Scan for the cell matching the given text and deliver its [X, Y] coordinate at center. 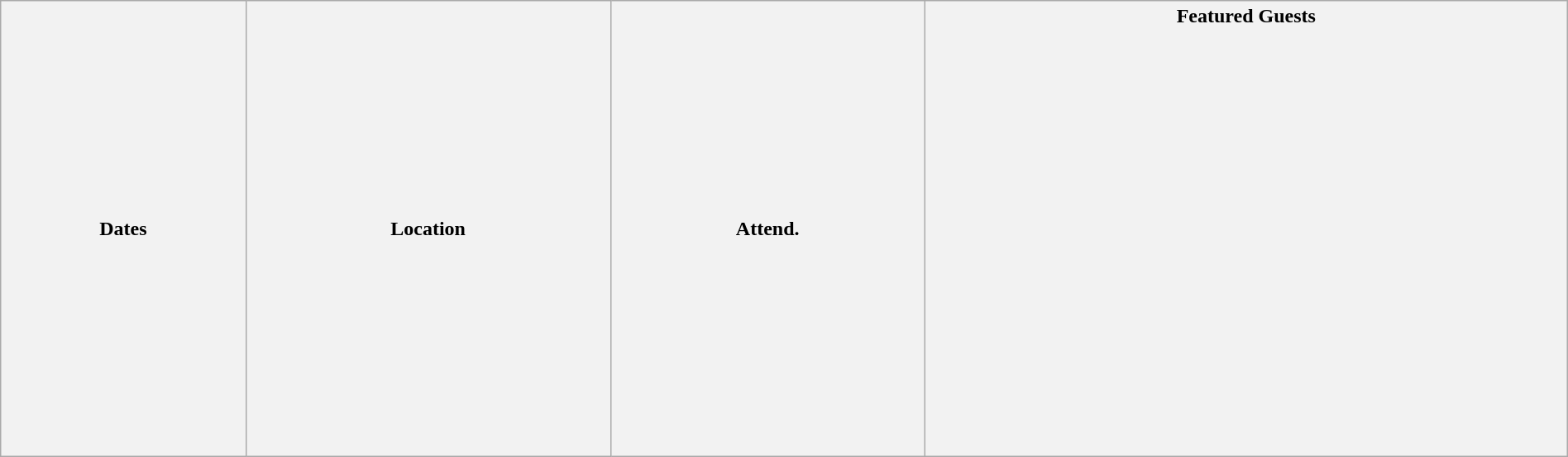
Location [428, 228]
Featured Guests [1245, 228]
Dates [123, 228]
Attend. [767, 228]
